Capture the cell that displays the provided text and extract its [x, y] central coordinate. 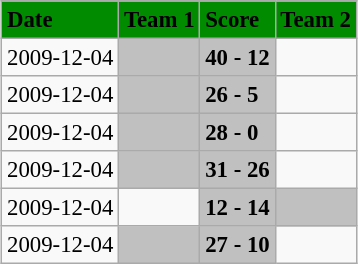
12 - 14 [238, 208]
Score [238, 20]
40 - 12 [238, 57]
Date [60, 20]
28 - 0 [238, 133]
31 - 26 [238, 170]
26 - 5 [238, 95]
27 - 10 [238, 245]
Team 2 [316, 20]
Team 1 [160, 20]
